Scan for the cell matching the given text and deliver its [x, y] coordinate at center. 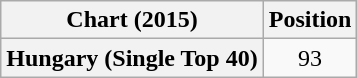
93 [310, 58]
Hungary (Single Top 40) [132, 58]
Position [310, 20]
Chart (2015) [132, 20]
